For the text-containing cell, return its midpoint in (X, Y) coordinate format. 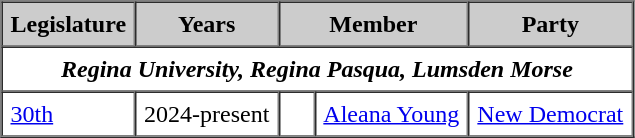
Member (373, 24)
2024-present (206, 114)
30th (69, 114)
New Democrat (550, 114)
Aleana Young (391, 114)
Regina University, Regina Pasqua, Lumsden Morse (318, 68)
Years (206, 24)
Legislature (69, 24)
Party (550, 24)
